Find where the given text appears and provide that cell's center as [X, Y] coordinate. 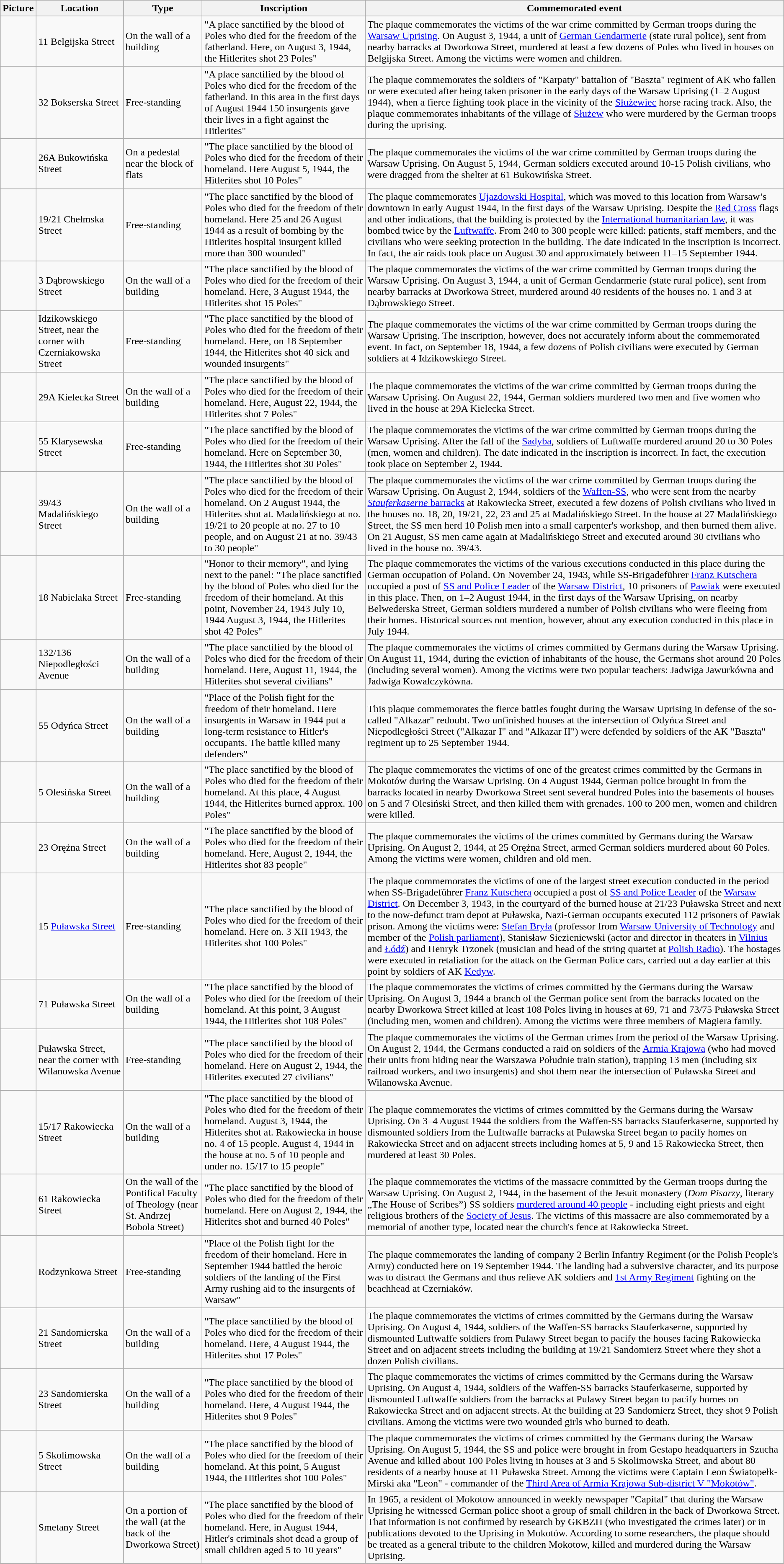
Location [80, 8]
23 Sandomierska Street [80, 1399]
55 Odyńca Street [80, 725]
"The place sanctified by the blood of Poles who died for the freedom of their homeland. At this point, 3 August 1944, the Hitlerites shot 108 Poles" [284, 1004]
Idzikowskiego Street, near the corner with Czerniakowska Street [80, 341]
Puławska Street, near the corner with Wilanowska Avenue [80, 1060]
On the wall of the Pontifical Faculty of Theology (near St. Andrzej Bobola Street) [162, 1205]
39/43 Madalińskiego Street [80, 514]
Type [162, 8]
"The place sanctified by the blood of Poles who died for the freedom of their homeland. Here on August 2, 1944, the Hitlerites executed 27 civilians" [284, 1060]
19/21 Chełmska Street [80, 225]
5 Skolimowska Street [80, 1461]
15/17 Rakowiecka Street [80, 1132]
"The place sanctified by the blood of Poles who died for the freedom of their homeland. Here on September 30, 1944, the Hitlerites shot 30 Poles" [284, 446]
132/136 Niepodległości Avenue [80, 664]
55 Klarysewska Street [80, 446]
11 Belgijska Street [80, 41]
"The place sanctified by the blood of Poles who died for the freedom of their homeland. Here August 5, 1944, the Hitlerites shot 10 Poles" [284, 163]
5 Olesińska Street [80, 792]
Picture [18, 8]
"The place sanctified by the blood of Poles who died for the freedom of their homeland. Here, 4 August 1944, the Hitlerites shot 9 Poles" [284, 1399]
"The place sanctified by the blood of Poles who died for the freedom of their homeland. Here, 3 August 1944, the Hitlerites shot 15 Poles" [284, 286]
29A Kielecka Street [80, 397]
23 Orężna Street [80, 848]
Inscription [284, 8]
"The place sanctified by the blood of Poles who died for the freedom of their homeland. At this point, 5 August 1944, the Hitlerites shot 100 Poles" [284, 1461]
15 Puławska Street [80, 926]
"A place sanctified by the blood of Poles who died for the freedom of the fatherland. Here, on August 3, 1944, the Hitlerites shot 23 Poles" [284, 41]
"The place sanctified by the blood of Poles who died for the freedom of their homeland. Here on. 3 XII 1943, the Hitlerites shot 100 Poles" [284, 926]
3 Dąbrowskiego Street [80, 286]
Smetany Street [80, 1527]
18 Nabielaka Street [80, 597]
"The place sanctified by the blood of Poles who died for the freedom of their homeland. Here, August 2, 1944, the Hitlerites shot 83 people" [284, 848]
"The place sanctified by the blood of Poles who died for the freedom of their homeland. Here, 4 August 1944, the Hitlerites shot 17 Poles" [284, 1338]
26A Bukowińska Street [80, 163]
Commemorated event [575, 8]
21 Sandomierska Street [80, 1338]
71 Puławska Street [80, 1004]
32 Bokserska Street [80, 102]
61 Rakowiecka Street [80, 1205]
On a portion of the wall (at the back of the Dworkowa Street) [162, 1527]
"The place sanctified by the blood of Poles who died for the freedom of their homeland. Here, August 22, 1944, the Hitlerites shot 7 Poles" [284, 397]
On a pedestal near the block of flats [162, 163]
"The place sanctified by the blood of Poles who died for the freedom of their homeland. Here, August 11, 1944, the Hitlerites shot several civilians" [284, 664]
Rodzynkowa Street [80, 1272]
